Return [x, y] of the center of cell containing provided text 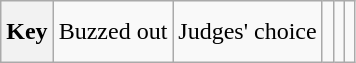
Judges' choice [248, 32]
Buzzed out [113, 32]
Key [27, 32]
